Determine the [x, y] coordinate at the center of the cell enclosing the given text.  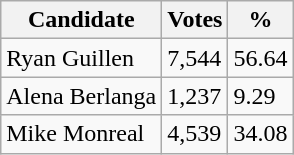
% [260, 20]
56.64 [260, 58]
Candidate [82, 20]
1,237 [195, 96]
Mike Monreal [82, 134]
Ryan Guillen [82, 58]
4,539 [195, 134]
Votes [195, 20]
34.08 [260, 134]
7,544 [195, 58]
9.29 [260, 96]
Alena Berlanga [82, 96]
